Detect which cell encompasses the target text, then output its [x, y] center coordinate. 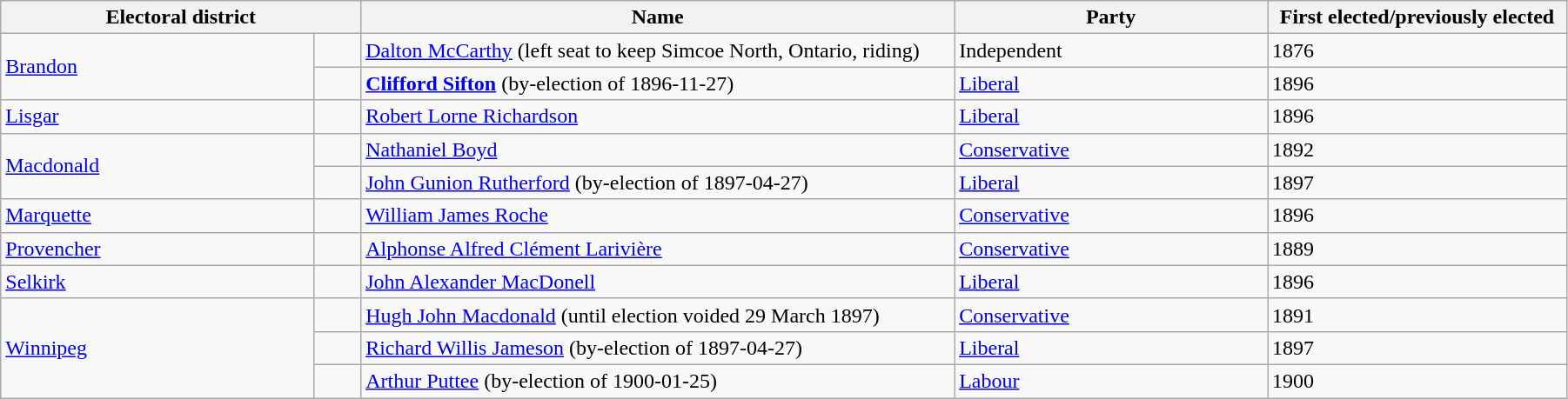
Dalton McCarthy (left seat to keep Simcoe North, Ontario, riding) [658, 50]
Richard Willis Jameson (by-election of 1897-04-27) [658, 348]
Nathaniel Boyd [658, 150]
John Gunion Rutherford (by-election of 1897-04-27) [658, 183]
Hugh John Macdonald (until election voided 29 March 1897) [658, 315]
Arthur Puttee (by-election of 1900-01-25) [658, 381]
Marquette [157, 216]
1892 [1417, 150]
William James Roche [658, 216]
1889 [1417, 249]
1900 [1417, 381]
Brandon [157, 67]
John Alexander MacDonell [658, 282]
Party [1111, 17]
Alphonse Alfred Clément Larivière [658, 249]
1876 [1417, 50]
Winnipeg [157, 348]
Provencher [157, 249]
Labour [1111, 381]
Independent [1111, 50]
First elected/previously elected [1417, 17]
Lisgar [157, 116]
Electoral district [181, 17]
1891 [1417, 315]
Macdonald [157, 166]
Clifford Sifton (by-election of 1896-11-27) [658, 83]
Selkirk [157, 282]
Robert Lorne Richardson [658, 116]
Name [658, 17]
